Find where the given text appears and provide that cell's center as (X, Y) coordinate. 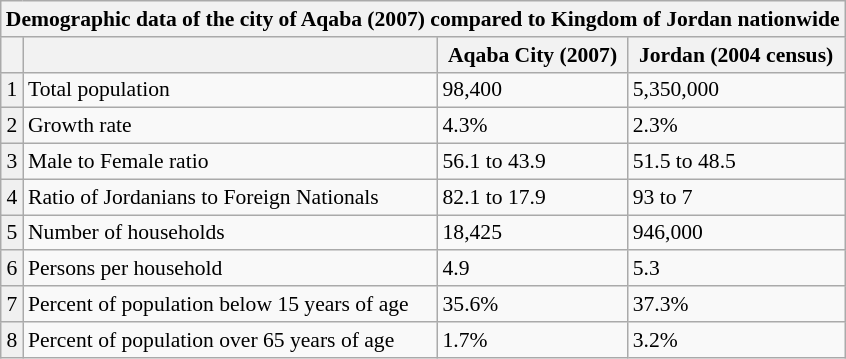
4 (12, 197)
Male to Female ratio (230, 162)
Percent of population over 65 years of age (230, 340)
7 (12, 304)
5,350,000 (736, 90)
3.2% (736, 340)
946,000 (736, 233)
35.6% (533, 304)
Jordan (2004 census) (736, 55)
5.3 (736, 269)
56.1 to 43.9 (533, 162)
1 (12, 90)
2.3% (736, 126)
5 (12, 233)
Growth rate (230, 126)
2 (12, 126)
Demographic data of the city of Aqaba (2007) compared to Kingdom of Jordan nationwide (423, 19)
18,425 (533, 233)
3 (12, 162)
8 (12, 340)
Number of households (230, 233)
Ratio of Jordanians to Foreign Nationals (230, 197)
98,400 (533, 90)
51.5 to 48.5 (736, 162)
93 to 7 (736, 197)
4.9 (533, 269)
6 (12, 269)
4.3% (533, 126)
1.7% (533, 340)
82.1 to 17.9 (533, 197)
Total population (230, 90)
Persons per household (230, 269)
37.3% (736, 304)
Percent of population below 15 years of age (230, 304)
Aqaba City (2007) (533, 55)
